Extract the (x, y) coordinate from the center of the cell holding the provided text.  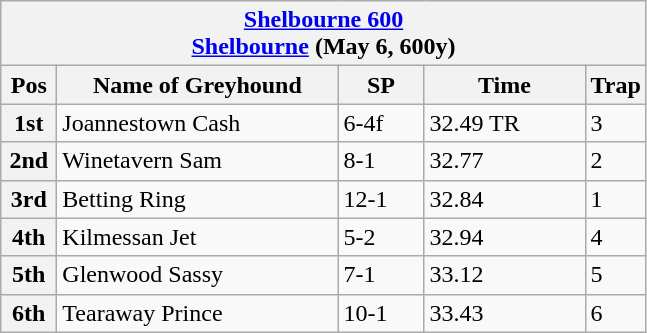
12-1 (381, 199)
Betting Ring (198, 199)
Winetavern Sam (198, 161)
Joannestown Cash (198, 123)
5-2 (381, 237)
Shelbourne 600 Shelbourne (May 6, 600y) (324, 34)
2nd (29, 161)
5th (29, 275)
1 (616, 199)
Glenwood Sassy (198, 275)
Name of Greyhound (198, 85)
3rd (29, 199)
33.43 (504, 313)
Pos (29, 85)
4th (29, 237)
Tearaway Prince (198, 313)
Time (504, 85)
33.12 (504, 275)
5 (616, 275)
32.49 TR (504, 123)
6th (29, 313)
SP (381, 85)
32.94 (504, 237)
32.84 (504, 199)
Kilmessan Jet (198, 237)
3 (616, 123)
2 (616, 161)
7-1 (381, 275)
4 (616, 237)
Trap (616, 85)
1st (29, 123)
6 (616, 313)
32.77 (504, 161)
10-1 (381, 313)
8-1 (381, 161)
6-4f (381, 123)
